Extract the [x, y] coordinate from the center of the cell holding the provided text.  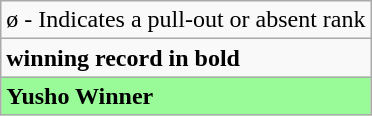
Yusho Winner [186, 96]
ø - Indicates a pull-out or absent rank [186, 20]
winning record in bold [186, 58]
